From the cell containing the given text, extract its center point as (X, Y) coordinate. 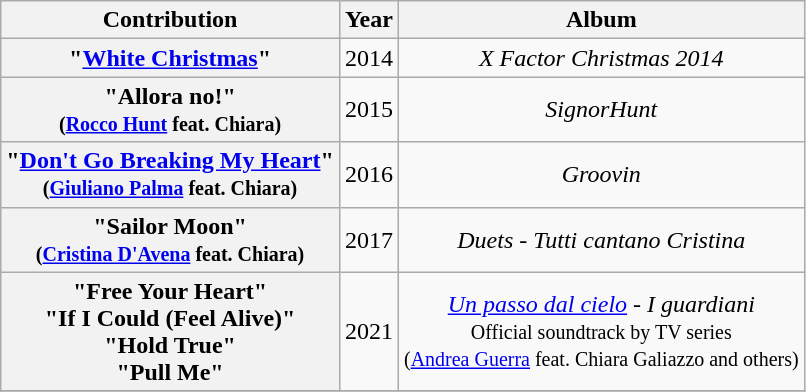
Album (601, 20)
X Factor Christmas 2014 (601, 58)
2017 (368, 240)
2014 (368, 58)
"Allora no!"(Rocco Hunt feat. Chiara) (170, 110)
2021 (368, 332)
Groovin (601, 174)
2015 (368, 110)
Contribution (170, 20)
Duets - Tutti cantano Cristina (601, 240)
"Free Your Heart""If I Could (Feel Alive)""Hold True""Pull Me" (170, 332)
"Sailor Moon"(Cristina D'Avena feat. Chiara) (170, 240)
Year (368, 20)
2016 (368, 174)
SignorHunt (601, 110)
"Don't Go Breaking My Heart"(Giuliano Palma feat. Chiara) (170, 174)
"White Christmas" (170, 58)
Un passo dal cielo - I guardiani Official soundtrack by TV series(Andrea Guerra feat. Chiara Galiazzo and others) (601, 332)
